From the cell containing the given text, extract its center point as (x, y) coordinate. 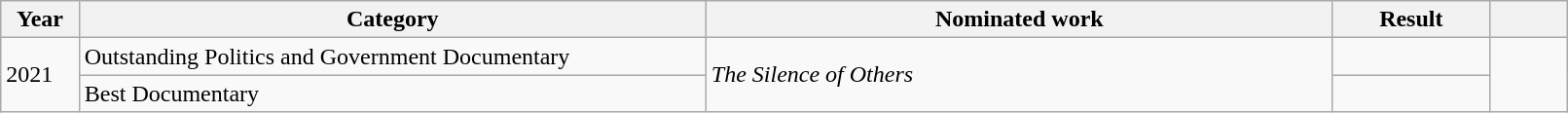
Year (40, 19)
Best Documentary (392, 94)
Outstanding Politics and Government Documentary (392, 56)
2021 (40, 75)
Result (1411, 19)
The Silence of Others (1019, 75)
Category (392, 19)
Nominated work (1019, 19)
